Detect which cell encompasses the target text, then output its (X, Y) center coordinate. 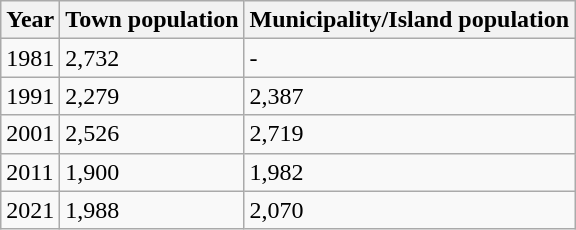
1991 (30, 96)
1981 (30, 58)
2,719 (410, 134)
Year (30, 20)
2011 (30, 172)
1,988 (152, 210)
1,982 (410, 172)
1,900 (152, 172)
2021 (30, 210)
2,526 (152, 134)
Municipality/Island population (410, 20)
- (410, 58)
2,732 (152, 58)
2,279 (152, 96)
2,387 (410, 96)
2001 (30, 134)
Town population (152, 20)
2,070 (410, 210)
